Find where the given text appears and provide that cell's center as [X, Y] coordinate. 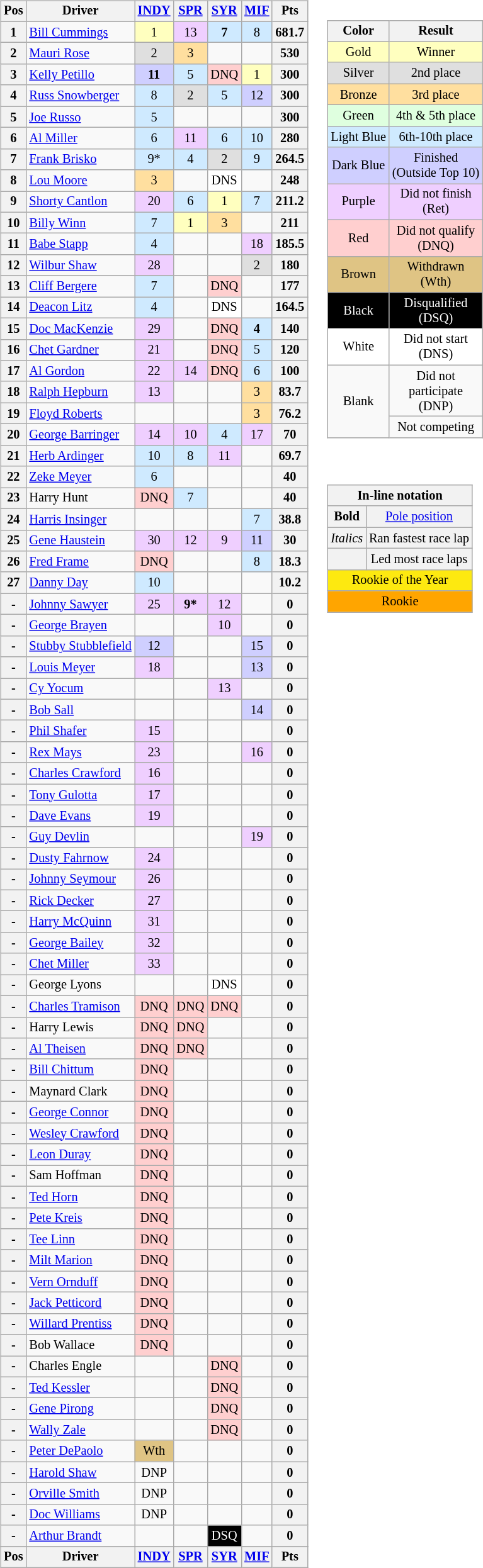
Vern Ornduff [80, 1282]
Finished(Outside Top 10) [436, 165]
Did not start(DNS) [436, 347]
Doc Williams [80, 1515]
2nd place [436, 73]
Italics [346, 538]
Dave Evans [80, 816]
In-line notation [399, 496]
Bill Cummings [80, 32]
31 [154, 922]
Willard Prentiss [80, 1324]
Pole position [419, 517]
Rick Decker [80, 900]
Brown [358, 274]
Jack Petticord [80, 1303]
Shorty Cantlon [80, 202]
Green [358, 116]
6th-10th place [436, 137]
38.8 [290, 519]
Frank Brisko [80, 159]
Chet Miller [80, 964]
Charles Crawford [80, 773]
Peter DePaolo [80, 1451]
Wesley Crawford [80, 1133]
Color [358, 31]
Orville Smith [80, 1494]
Kelly Petillo [80, 75]
Bronze [358, 94]
Al Gordon [80, 371]
Charles Engle [80, 1367]
Result [436, 31]
Cliff Bergere [80, 286]
177 [290, 286]
DSQ [224, 1536]
69.7 [290, 456]
Disqualified(DSQ) [436, 311]
Winner [436, 52]
28 [154, 266]
Louis Meyer [80, 668]
Did not qualify(DNQ) [436, 238]
Rookie of the Year [399, 580]
248 [290, 181]
Tony Gulotta [80, 795]
Chet Gardner [80, 350]
Charles Tramison [80, 1006]
Did not finish(Ret) [436, 202]
Floyd Roberts [80, 413]
Wth [154, 1451]
70 [290, 435]
Ralph Hepburn [80, 392]
4th & 5th place [436, 116]
211.2 [290, 202]
Fred Frame [80, 562]
Herb Ardinger [80, 456]
Bob Sall [80, 710]
530 [290, 53]
32 [154, 943]
Zeke Meyer [80, 477]
Mauri Rose [80, 53]
George Connor [80, 1112]
Bill Chittum [80, 1070]
180 [290, 266]
211 [290, 223]
Tee Linn [80, 1240]
Black [358, 311]
Billy Winn [80, 223]
Babe Stapp [80, 244]
Dusty Fahrnow [80, 858]
Pete Kreis [80, 1218]
Lou Moore [80, 181]
Rex Mays [80, 753]
Not competing [436, 427]
Wilbur Shaw [80, 266]
140 [290, 328]
264.5 [290, 159]
Deacon Litz [80, 308]
Harris Insinger [80, 519]
Joe Russo [80, 117]
Red [358, 238]
Stubby Stubblefield [80, 646]
Maynard Clark [80, 1091]
Wally Zale [80, 1430]
Bold [346, 517]
Withdrawn(Wth) [436, 274]
Bob Wallace [80, 1345]
George Brayen [80, 625]
Arthur Brandt [80, 1536]
Led most race laps [419, 559]
Doc MacKenzie [80, 328]
Leon Duray [80, 1155]
George Bailey [80, 943]
Danny Day [80, 583]
Cy Yocum [80, 689]
18.3 [290, 562]
Gold [358, 52]
Milt Marion [80, 1260]
83.7 [290, 392]
Purple [358, 202]
White [358, 347]
George Barringer [80, 435]
10.2 [290, 583]
Al Theisen [80, 1049]
Sam Hoffman [80, 1176]
Russ Snowberger [80, 96]
Ted Horn [80, 1197]
Phil Shafer [80, 731]
Harry Hunt [80, 498]
29 [154, 328]
280 [290, 138]
Johnny Seymour [80, 880]
Silver [358, 73]
164.5 [290, 308]
Harold Shaw [80, 1472]
100 [290, 371]
George Lyons [80, 985]
Light Blue [358, 137]
Ted Kessler [80, 1387]
Rookie [399, 602]
Harry Lewis [80, 1028]
Al Miller [80, 138]
Johnny Sawyer [80, 604]
3rd place [436, 94]
Gene Haustein [80, 540]
Gene Pirong [80, 1409]
Guy Devlin [80, 837]
Dark Blue [358, 165]
Blank [358, 401]
185.5 [290, 244]
Did notparticipate(DNP) [436, 391]
Harry McQuinn [80, 922]
681.7 [290, 32]
Ran fastest race lap [419, 538]
33 [154, 964]
120 [290, 350]
76.2 [290, 413]
